Detect which cell encompasses the target text, then output its (X, Y) center coordinate. 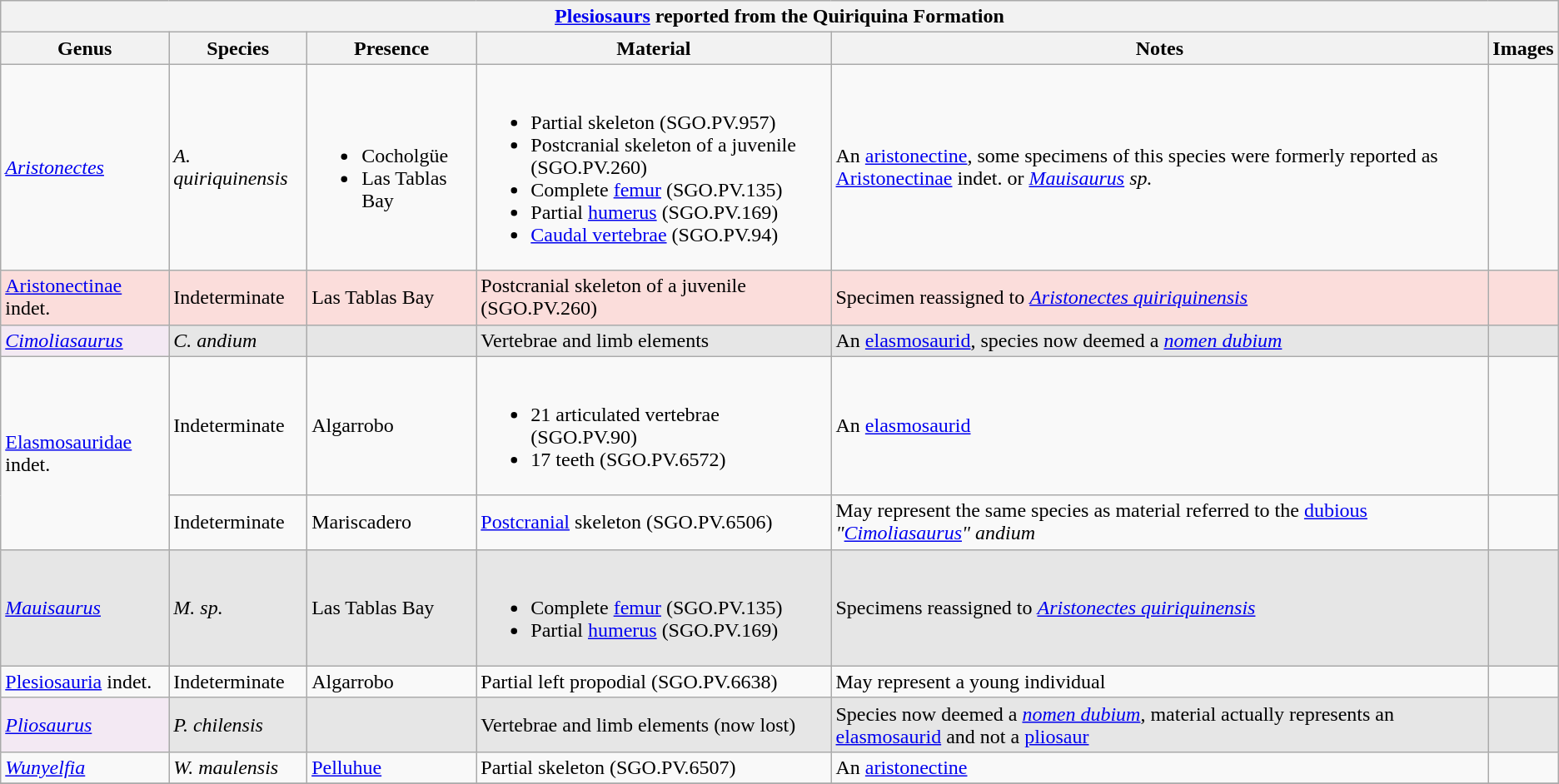
An elasmosaurid, species now deemed a nomen dubium (1159, 340)
May represent the same species as material referred to the dubious "Cimoliasaurus" andium (1159, 523)
Plesiosaurs reported from the Quiriquina Formation (779, 17)
Partial skeleton (SGO.PV.6507) (654, 767)
W. maulensis (238, 767)
Partial left propodial (SGO.PV.6638) (654, 682)
Species now deemed a nomen dubium, material actually represents an elasmosaurid and not a pliosaur (1159, 724)
Aristonectes (85, 167)
Material (654, 48)
An aristonectine, some specimens of this species were formerly reported as Aristonectinae indet. or Mauisaurus sp. (1159, 167)
Species (238, 48)
Cimoliasaurus (85, 340)
M. sp. (238, 608)
Vertebrae and limb elements (now lost) (654, 724)
Mariscadero (391, 523)
Specimens reassigned to Aristonectes quiriquinensis (1159, 608)
Postcranial skeleton (SGO.PV.6506) (654, 523)
CocholgüeLas Tablas Bay (391, 167)
Elasmosauridae indet. (85, 453)
P. chilensis (238, 724)
Presence (391, 48)
An elasmosaurid (1159, 426)
Notes (1159, 48)
Complete femur (SGO.PV.135)Partial humerus (SGO.PV.169) (654, 608)
Images (1523, 48)
Wunyelfia (85, 767)
An aristonectine (1159, 767)
Vertebrae and limb elements (654, 340)
Pelluhue (391, 767)
Mauisaurus (85, 608)
A. quiriquinensis (238, 167)
21 articulated vertebrae (SGO.PV.90)17 teeth (SGO.PV.6572) (654, 426)
Pliosaurus (85, 724)
Aristonectinae indet. (85, 298)
Specimen reassigned to Aristonectes quiriquinensis (1159, 298)
Genus (85, 48)
Plesiosauria indet. (85, 682)
May represent a young individual (1159, 682)
Postcranial skeleton of a juvenile (SGO.PV.260) (654, 298)
C. andium (238, 340)
